Scan for the cell matching the given text and deliver its (x, y) coordinate at center. 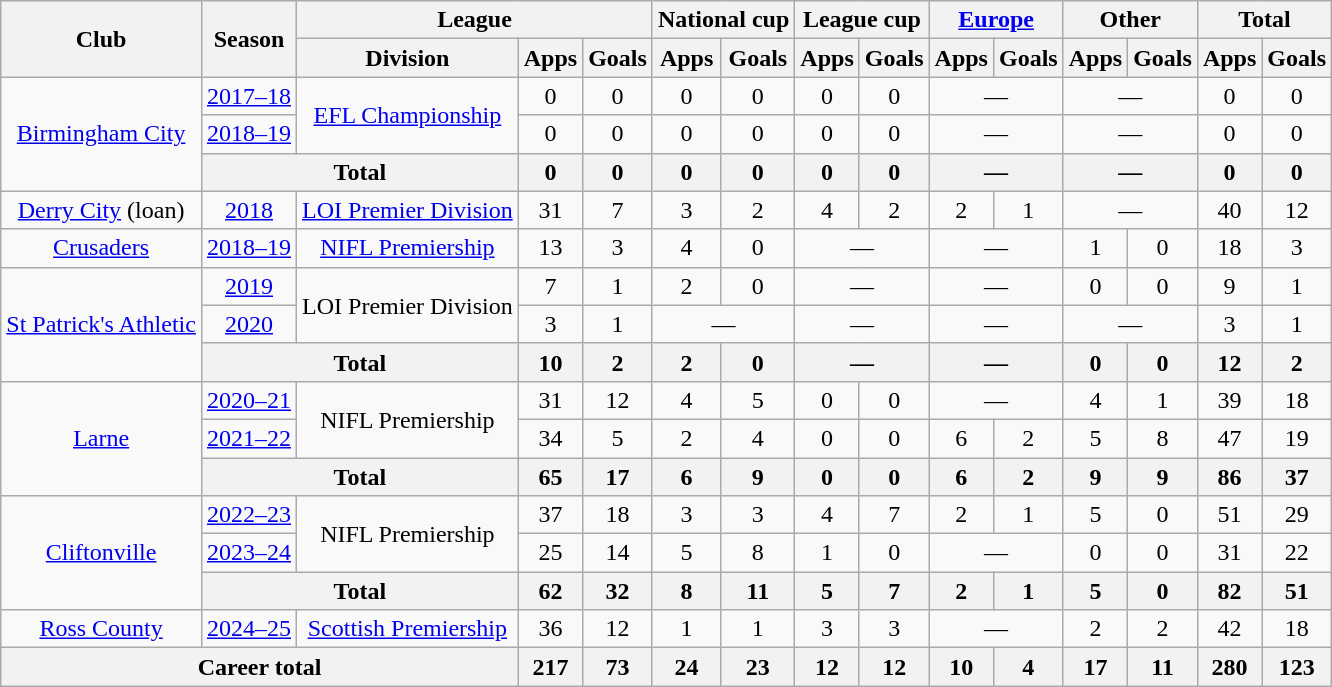
Other (1130, 20)
2024–25 (248, 629)
Europe (996, 20)
36 (550, 629)
42 (1229, 629)
19 (1297, 438)
St Patrick's Athletic (102, 324)
EFL Championship (408, 115)
National cup (723, 20)
47 (1229, 438)
13 (550, 248)
2022–23 (248, 515)
Ross County (102, 629)
280 (1229, 667)
123 (1297, 667)
29 (1297, 515)
22 (1297, 553)
34 (550, 438)
Division (408, 58)
39 (1229, 400)
2021–22 (248, 438)
2019 (248, 286)
65 (550, 477)
23 (758, 667)
2017–18 (248, 96)
League cup (862, 20)
2020–21 (248, 400)
Crusaders (102, 248)
League (475, 20)
82 (1229, 591)
Larne (102, 438)
40 (1229, 210)
25 (550, 553)
2018 (248, 210)
Derry City (loan) (102, 210)
86 (1229, 477)
73 (618, 667)
Season (248, 39)
Career total (260, 667)
32 (618, 591)
217 (550, 667)
Birmingham City (102, 134)
2020 (248, 324)
14 (618, 553)
Club (102, 39)
Scottish Premiership (408, 629)
2023–24 (248, 553)
Cliftonville (102, 553)
62 (550, 591)
24 (686, 667)
